Search for the cell housing the specified text and yield its [x, y] center coordinate. 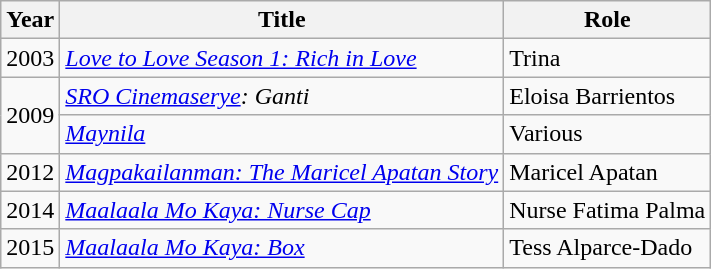
Eloisa Barrientos [608, 96]
Magpakailanman: The Maricel Apatan Story [282, 172]
Trina [608, 58]
SRO Cinemaserye: Ganti [282, 96]
2015 [30, 248]
Various [608, 134]
Role [608, 20]
Maalaala Mo Kaya: Nurse Cap [282, 210]
Maricel Apatan [608, 172]
Love to Love Season 1: Rich in Love [282, 58]
Nurse Fatima Palma [608, 210]
Maynila [282, 134]
2009 [30, 115]
Year [30, 20]
2012 [30, 172]
2014 [30, 210]
Title [282, 20]
2003 [30, 58]
Tess Alparce-Dado [608, 248]
Maalaala Mo Kaya: Box [282, 248]
